Determine the [x, y] coordinate at the center of the cell enclosing the given text.  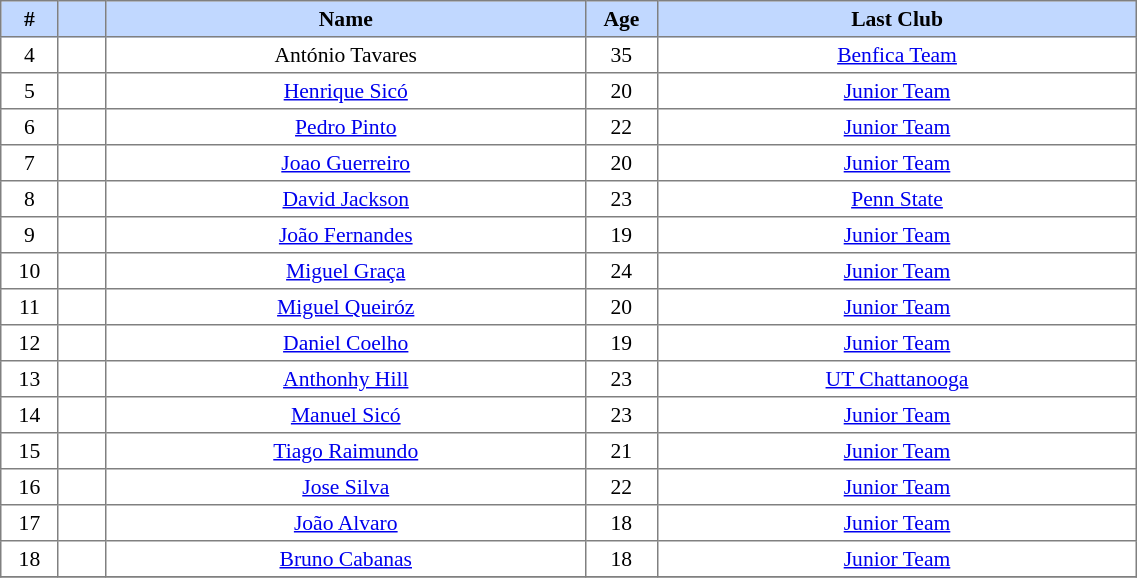
Miguel Queiróz [346, 307]
Miguel Graça [346, 271]
24 [622, 271]
David Jackson [346, 199]
Henrique Sicó [346, 91]
35 [622, 55]
Last Club [897, 19]
4 [30, 55]
João Fernandes [346, 235]
6 [30, 127]
14 [30, 415]
Penn State [897, 199]
António Tavares [346, 55]
João Alvaro [346, 523]
7 [30, 163]
10 [30, 271]
Bruno Cabanas [346, 559]
5 [30, 91]
# [30, 19]
9 [30, 235]
Age [622, 19]
11 [30, 307]
16 [30, 487]
13 [30, 379]
UT Chattanooga [897, 379]
12 [30, 343]
Joao Guerreiro [346, 163]
Manuel Sicó [346, 415]
8 [30, 199]
17 [30, 523]
21 [622, 451]
Benfica Team [897, 55]
Tiago Raimundo [346, 451]
Anthonhy Hill [346, 379]
Name [346, 19]
Jose Silva [346, 487]
Daniel Coelho [346, 343]
15 [30, 451]
Pedro Pinto [346, 127]
